Return the [X, Y] coordinate for the center point of the cell that contains the specified text.  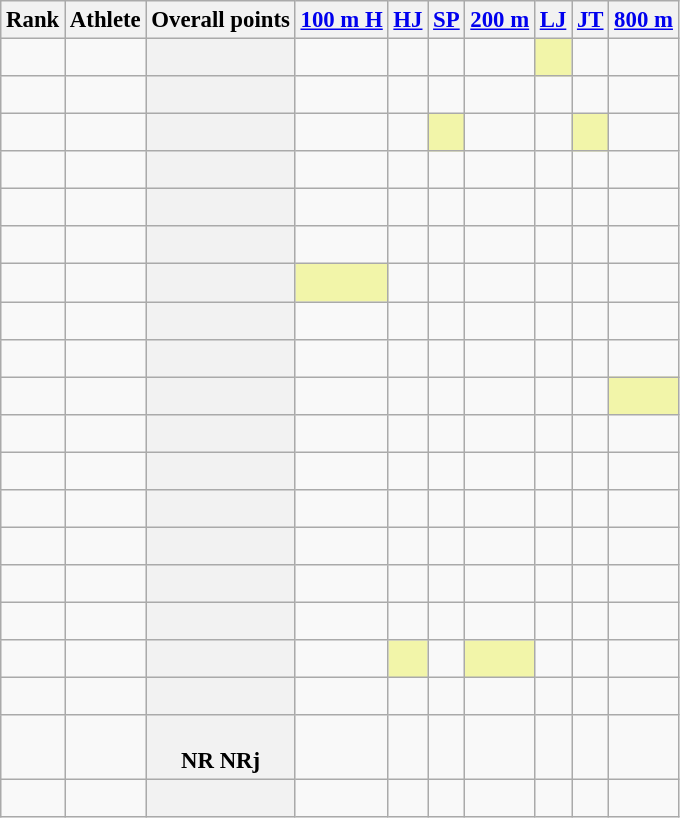
HJ [408, 20]
JT [590, 20]
200 m [500, 20]
Rank [33, 20]
NR NRj [220, 748]
SP [446, 20]
Athlete [106, 20]
800 m [644, 20]
LJ [552, 20]
Overall points [220, 20]
100 m H [342, 20]
